Detect which cell encompasses the target text, then output its [X, Y] center coordinate. 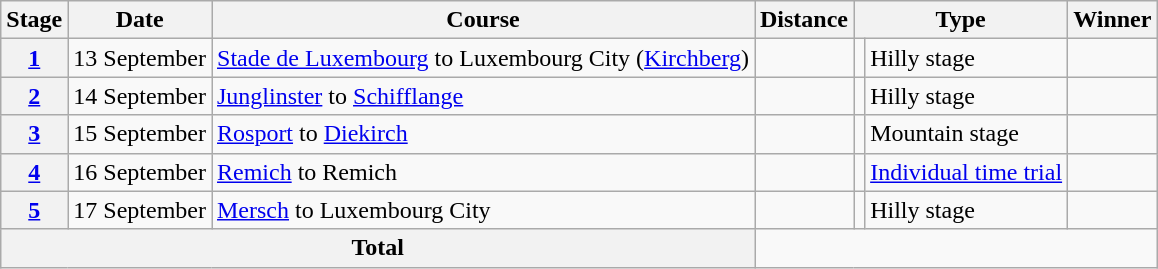
5 [34, 210]
Date [140, 20]
Total [378, 248]
Winner [1112, 20]
Stade de Luxembourg to Luxembourg City (Kirchberg) [484, 58]
14 September [140, 96]
17 September [140, 210]
3 [34, 134]
2 [34, 96]
Type [961, 20]
Course [484, 20]
Mersch to Luxembourg City [484, 210]
16 September [140, 172]
Stage [34, 20]
Distance [804, 20]
4 [34, 172]
Mountain stage [966, 134]
Junglinster to Schifflange [484, 96]
13 September [140, 58]
1 [34, 58]
Individual time trial [966, 172]
Rosport to Diekirch [484, 134]
Remich to Remich [484, 172]
15 September [140, 134]
